Determine the [X, Y] coordinate at the center of the cell enclosing the given text.  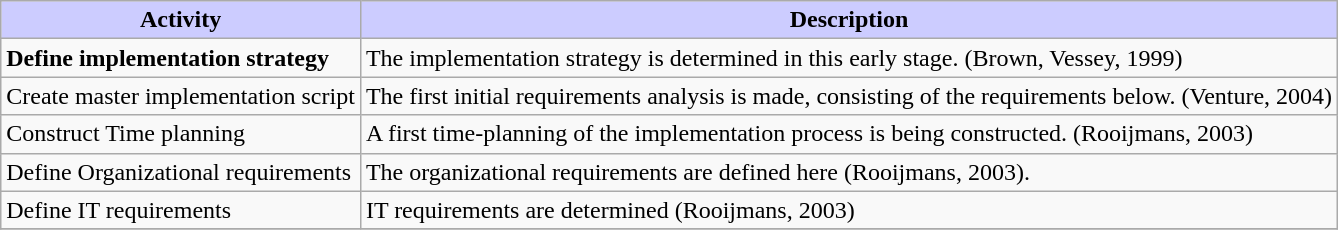
Construct Time planning [181, 134]
The implementation strategy is determined in this early stage. (Brown, Vessey, 1999) [848, 58]
Define implementation strategy [181, 58]
The first initial requirements analysis is made, consisting of the requirements below. (Venture, 2004) [848, 96]
A first time-planning of the implementation process is being constructed. (Rooijmans, 2003) [848, 134]
Activity [181, 20]
Define IT requirements [181, 210]
Define Organizational requirements [181, 172]
The organizational requirements are defined here (Rooijmans, 2003). [848, 172]
Create master implementation script [181, 96]
Description [848, 20]
IT requirements are determined (Rooijmans, 2003) [848, 210]
